Return (x, y) of the center of cell containing provided text 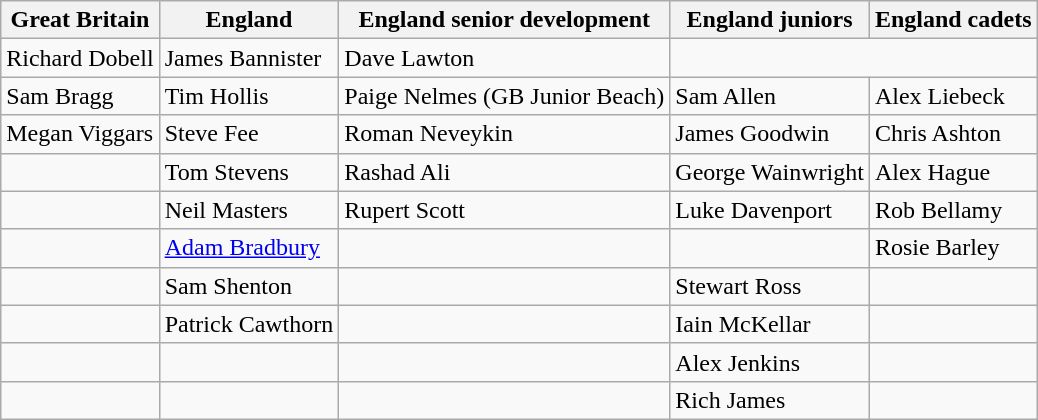
Stewart Ross (770, 286)
England cadets (953, 20)
Chris Ashton (953, 134)
Luke Davenport (770, 210)
George Wainwright (770, 172)
Rich James (770, 400)
Alex Liebeck (953, 96)
James Bannister (249, 58)
Dave Lawton (504, 58)
Rashad Ali (504, 172)
Paige Nelmes (GB Junior Beach) (504, 96)
Steve Fee (249, 134)
Alex Jenkins (770, 362)
Roman Neveykin (504, 134)
Adam Bradbury (249, 248)
Rosie Barley (953, 248)
Richard Dobell (80, 58)
Rob Bellamy (953, 210)
Alex Hague (953, 172)
Tim Hollis (249, 96)
Sam Shenton (249, 286)
England (249, 20)
James Goodwin (770, 134)
Tom Stevens (249, 172)
Neil Masters (249, 210)
England juniors (770, 20)
Great Britain (80, 20)
Rupert Scott (504, 210)
Megan Viggars (80, 134)
Patrick Cawthorn (249, 324)
England senior development (504, 20)
Sam Allen (770, 96)
Iain McKellar (770, 324)
Sam Bragg (80, 96)
